Identify which cell holds the provided text, then report its [X, Y] central coordinate. 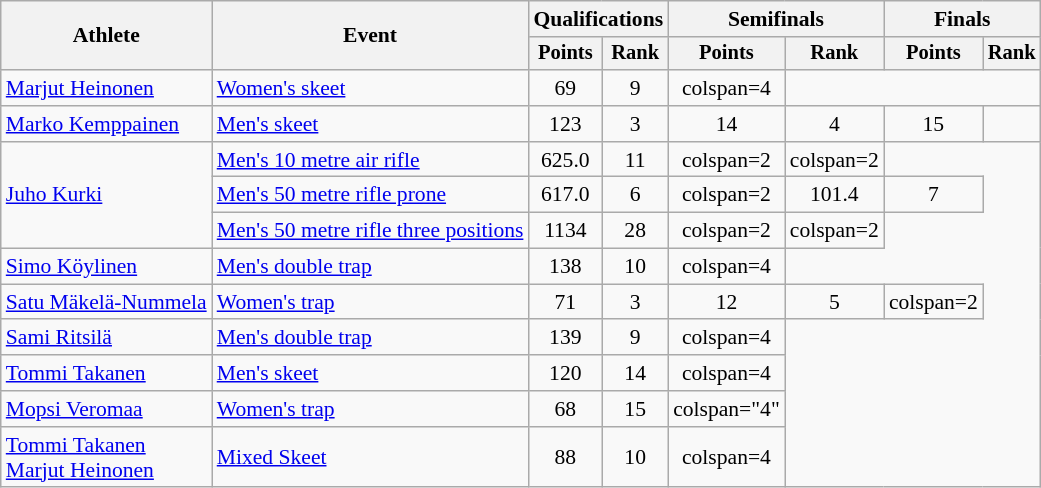
7 [934, 195]
68 [565, 409]
617.0 [565, 195]
Men's 50 metre rifle three positions [370, 231]
Mopsi Veromaa [106, 409]
Men's 10 metre air rifle [370, 160]
625.0 [565, 160]
1134 [565, 231]
Sami Ritsilä [106, 338]
Athlete [106, 36]
5 [834, 302]
4 [834, 124]
Tommi Takanen [106, 373]
Marko Kemppainen [106, 124]
Tommi TakanenMarjut Heinonen [106, 458]
colspan="4" [726, 409]
Semifinals [776, 19]
120 [565, 373]
69 [565, 88]
Marjut Heinonen [106, 88]
12 [726, 302]
Men's 50 metre rifle prone [370, 195]
Event [370, 36]
11 [635, 160]
28 [635, 231]
88 [565, 458]
123 [565, 124]
Juho Kurki [106, 196]
Qualifications [598, 19]
Women's skeet [370, 88]
6 [635, 195]
Finals [962, 19]
138 [565, 267]
Satu Mäkelä-Nummela [106, 302]
Mixed Skeet [370, 458]
Simo Köylinen [106, 267]
71 [565, 302]
101.4 [834, 195]
139 [565, 338]
